Return the [X, Y] coordinate for the center point of the cell that contains the specified text.  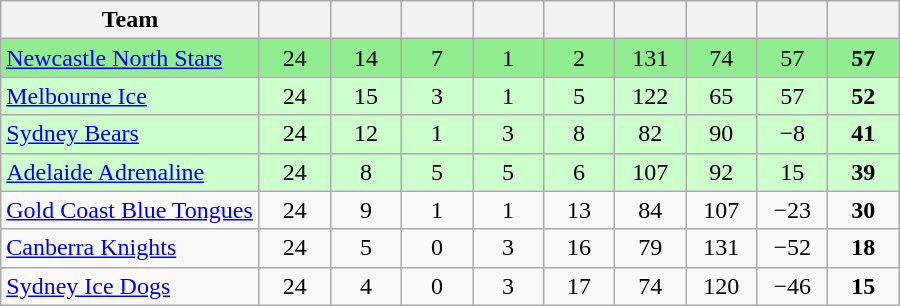
41 [864, 134]
122 [650, 96]
39 [864, 172]
6 [580, 172]
92 [722, 172]
52 [864, 96]
84 [650, 210]
14 [366, 58]
Gold Coast Blue Tongues [130, 210]
30 [864, 210]
Canberra Knights [130, 248]
17 [580, 286]
Newcastle North Stars [130, 58]
65 [722, 96]
2 [580, 58]
Sydney Bears [130, 134]
120 [722, 286]
Melbourne Ice [130, 96]
7 [436, 58]
9 [366, 210]
Adelaide Adrenaline [130, 172]
Sydney Ice Dogs [130, 286]
−52 [792, 248]
12 [366, 134]
79 [650, 248]
82 [650, 134]
−46 [792, 286]
13 [580, 210]
−23 [792, 210]
−8 [792, 134]
90 [722, 134]
18 [864, 248]
Team [130, 20]
4 [366, 286]
16 [580, 248]
